Provide the (X, Y) coordinate of the cell's center where the given text is located.  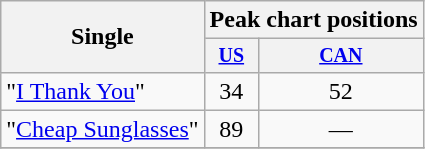
52 (342, 91)
"I Thank You" (102, 91)
34 (231, 91)
"Cheap Sunglasses" (102, 129)
Peak chart positions (314, 20)
US (231, 56)
— (342, 129)
89 (231, 129)
CAN (342, 56)
Single (102, 37)
